Determine the (X, Y) coordinate at the center of the cell enclosing the given text.  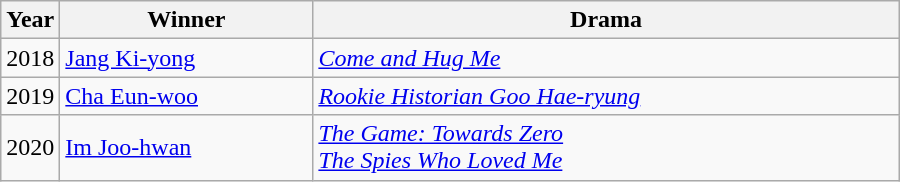
2019 (30, 96)
Come and Hug Me (606, 58)
Cha Eun-woo (186, 96)
Jang Ki-yong (186, 58)
2020 (30, 148)
Drama (606, 20)
Rookie Historian Goo Hae-ryung (606, 96)
The Game: Towards Zero The Spies Who Loved Me (606, 148)
Year (30, 20)
2018 (30, 58)
Im Joo-hwan (186, 148)
Winner (186, 20)
